Identify which cell holds the provided text, then report its (x, y) central coordinate. 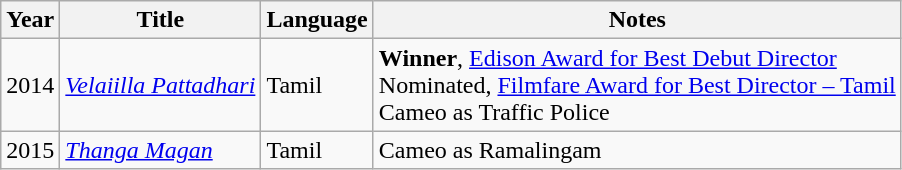
Year (30, 20)
2015 (30, 150)
Title (160, 20)
Cameo as Ramalingam (637, 150)
Winner, Edison Award for Best Debut DirectorNominated, Filmfare Award for Best Director – Tamil Cameo as Traffic Police (637, 85)
Velaiilla Pattadhari (160, 85)
Language (317, 20)
Thanga Magan (160, 150)
Notes (637, 20)
2014 (30, 85)
